Find where the given text appears and provide that cell's center as [x, y] coordinate. 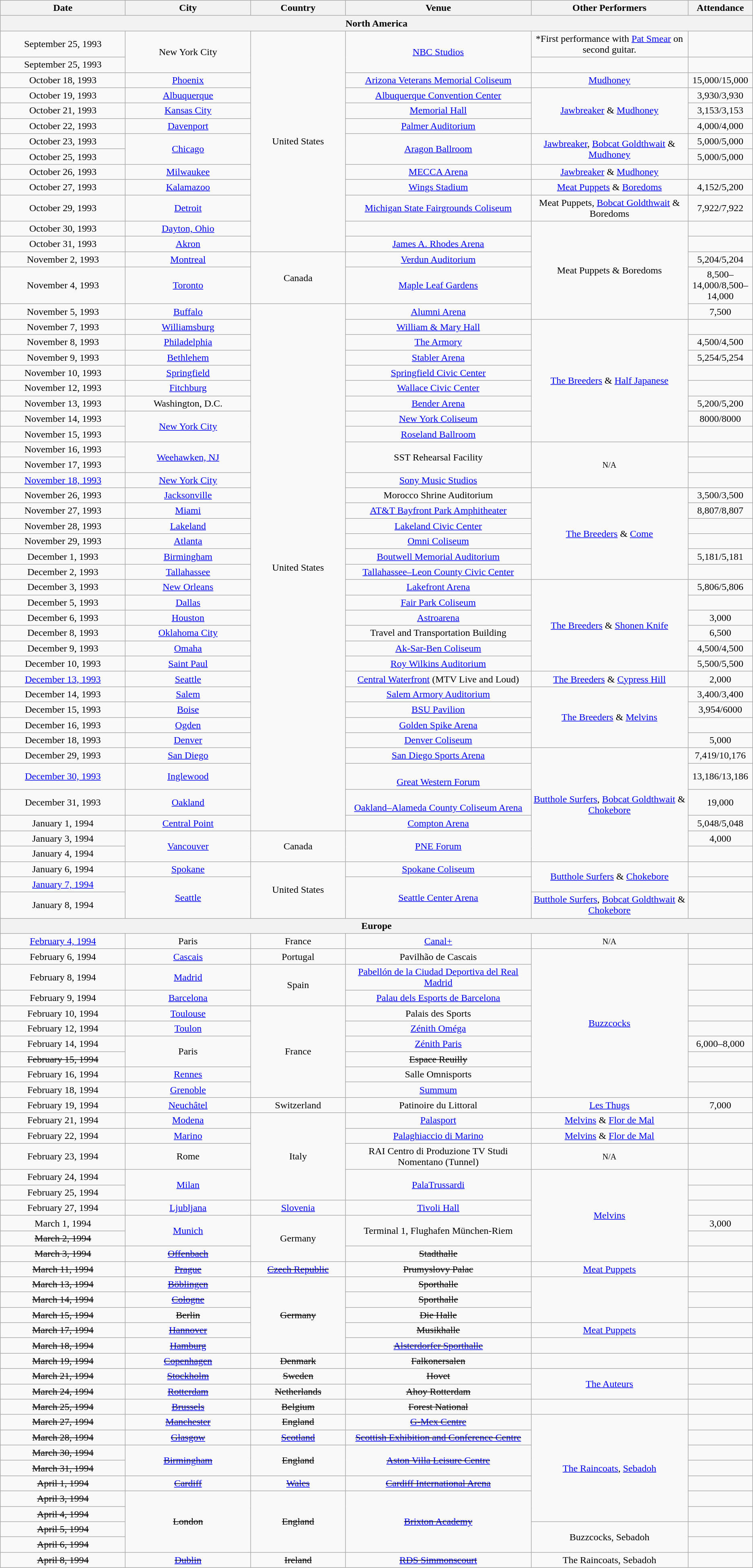
5,200/5,200 [720, 403]
Toronto [188, 286]
PalaTrussardi [438, 1185]
December 18, 1993 [63, 740]
Palaghiaccio di Marino [438, 1136]
3,153/3,153 [720, 111]
Williamsburg [188, 327]
Stockholm [188, 1376]
Chicago [188, 149]
February 9, 1994 [63, 998]
March 28, 1994 [63, 1437]
The Auteurs [609, 1384]
Miami [188, 511]
Memorial Hall [438, 111]
Wallace Civic Center [438, 388]
Atlanta [188, 541]
Forest National [438, 1407]
Butthole Surfers & Chokebore [609, 877]
The Breeders & Cypress Hill [609, 679]
October 27, 1993 [63, 187]
October 25, 1993 [63, 156]
Buzzcocks, Sebadoh [609, 1537]
2,000 [720, 679]
October 31, 1993 [63, 244]
March 13, 1994 [63, 1284]
Dallas [188, 602]
February 18, 1994 [63, 1090]
Milwaukee [188, 172]
Dublin [188, 1560]
March 25, 1994 [63, 1407]
MECCA Arena [438, 172]
Hannover [188, 1330]
Toulon [188, 1029]
December 3, 1993 [63, 587]
19,000 [720, 803]
February 8, 1994 [63, 977]
Portugal [298, 956]
Kalamazoo [188, 187]
15,000/15,000 [720, 80]
San Diego Sports Arena [438, 756]
Omni Coliseum [438, 541]
Die Halle [438, 1315]
Pavilhão de Cascais [438, 956]
Lakefront Arena [438, 587]
Dayton, Ohio [188, 229]
Spain [298, 984]
RAI Centro di Produzione TV Studi Nomentano (Tunnel) [438, 1157]
Madrid [188, 977]
October 26, 1993 [63, 172]
December 15, 1993 [63, 709]
6,500 [720, 633]
Denver [188, 740]
April 3, 1994 [63, 1498]
5,806/5,806 [720, 587]
Maple Leaf Gardens [438, 286]
November 10, 1993 [63, 373]
January 1, 1994 [63, 823]
Spokane [188, 869]
Attendance [720, 8]
Fair Park Coliseum [438, 602]
Omaha [188, 648]
Great Western Forum [438, 776]
Espace Reuilly [438, 1059]
Central Point [188, 823]
December 2, 1993 [63, 572]
Modena [188, 1120]
The Breeders & Half Japanese [609, 380]
April 4, 1994 [63, 1514]
Switzerland [298, 1105]
Stadthalle [438, 1254]
October 19, 1993 [63, 95]
February 6, 1994 [63, 956]
James A. Rhodes Arena [438, 244]
November 29, 1993 [63, 541]
Philadelphia [188, 342]
December 9, 1993 [63, 648]
November 7, 1993 [63, 327]
Brussels [188, 1407]
Phoenix [188, 80]
Glasgow [188, 1437]
Palasport [438, 1120]
November 13, 1993 [63, 403]
Meat Puppets, Bobcat Goldthwait & Boredoms [609, 208]
Michigan State Fairgrounds Coliseum [438, 208]
January 8, 1994 [63, 905]
November 5, 1993 [63, 312]
Böblingen [188, 1284]
February 21, 1994 [63, 1120]
Astroarena [438, 618]
Ak-Sar-Ben Coliseum [438, 648]
March 14, 1994 [63, 1300]
Jacksonville [188, 495]
October 22, 1993 [63, 126]
Jawbreaker, Bobcat Goldthwait & Mudhoney [609, 149]
Scotland [298, 1437]
Salem [188, 694]
Patinoire du Littoral [438, 1105]
March 31, 1994 [63, 1468]
Marino [188, 1136]
Les Thugs [609, 1105]
Barcelona [188, 998]
Golden Spike Arena [438, 725]
New Orleans [188, 587]
Compton Arena [438, 823]
Munich [188, 1231]
PNE Forum [438, 846]
December 14, 1993 [63, 694]
Buffalo [188, 312]
Venue [438, 8]
February 22, 1994 [63, 1136]
January 6, 1994 [63, 869]
The Breeders & Shonen Knife [609, 625]
New York Coliseum [438, 419]
Offenbach [188, 1254]
March 27, 1994 [63, 1422]
Ireland [298, 1560]
March 21, 1994 [63, 1376]
Rome [188, 1157]
4,152/5,200 [720, 187]
Wales [298, 1483]
April 5, 1994 [63, 1529]
Berlin [188, 1315]
Morocco Shrine Auditorium [438, 495]
Tallahassee–Leon County Civic Center [438, 572]
5,048/5,048 [720, 823]
March 18, 1994 [63, 1346]
Boutwell Memorial Auditorium [438, 557]
Czech Republic [298, 1269]
Kansas City [188, 111]
Lakeland Civic Center [438, 526]
5,000 [720, 740]
January 7, 1994 [63, 884]
November 15, 1993 [63, 434]
Prumyslovy Palac [438, 1269]
Bethlehem [188, 358]
December 13, 1993 [63, 679]
Alumni Arena [438, 312]
Cologne [188, 1300]
Falkonersalen [438, 1361]
December 6, 1993 [63, 618]
Aston Villa Leisure Centre [438, 1460]
Lakeland [188, 526]
Italy [298, 1157]
April 8, 1994 [63, 1560]
The Armory [438, 342]
Saint Paul [188, 664]
November 4, 1993 [63, 286]
Scottish Exhibition and Conference Centre [438, 1437]
November 27, 1993 [63, 511]
Mudhoney [609, 80]
7,922/7,922 [720, 208]
February 19, 1994 [63, 1105]
November 18, 1993 [63, 480]
March 19, 1994 [63, 1361]
December 5, 1993 [63, 602]
February 12, 1994 [63, 1029]
London [188, 1521]
Hamburg [188, 1346]
Tivoli Hall [438, 1208]
7,500 [720, 312]
February 27, 1994 [63, 1208]
Arizona Veterans Memorial Coliseum [438, 80]
Stabler Arena [438, 358]
November 26, 1993 [63, 495]
Sweden [298, 1376]
Wings Stadium [438, 187]
NBC Studios [438, 51]
Slovenia [298, 1208]
February 15, 1994 [63, 1059]
3,930/3,930 [720, 95]
February 10, 1994 [63, 1013]
February 25, 1994 [63, 1192]
November 28, 1993 [63, 526]
March 3, 1994 [63, 1254]
March 24, 1994 [63, 1391]
Albuquerque [188, 95]
Country [298, 8]
4,000 [720, 838]
November 17, 1993 [63, 464]
North America [376, 23]
Belgium [298, 1407]
AT&T Bayfront Park Amphitheater [438, 511]
February 4, 1994 [63, 941]
Toulouse [188, 1013]
Summum [438, 1090]
7,419/10,176 [720, 756]
April 6, 1994 [63, 1545]
Ogden [188, 725]
February 23, 1994 [63, 1157]
Ahoy Rotterdam [438, 1391]
February 24, 1994 [63, 1177]
Terminal 1, Flughafen München-Riem [438, 1231]
Copenhagen [188, 1361]
Aragon Ballroom [438, 149]
Roseland Ballroom [438, 434]
Inglewood [188, 776]
December 30, 1993 [63, 776]
8,807/8,807 [720, 511]
Verdun Auditorium [438, 259]
William & Mary Hall [438, 327]
5,181/5,181 [720, 557]
March 2, 1994 [63, 1238]
Canal+ [438, 941]
5,500/5,500 [720, 664]
RDS Simmonscourt [438, 1560]
4,000/4,000 [720, 126]
The Breeders & Melvins [609, 717]
Washington, D.C. [188, 403]
October 21, 1993 [63, 111]
Houston [188, 618]
November 9, 1993 [63, 358]
October 30, 1993 [63, 229]
Spokane Coliseum [438, 869]
Salem Armory Auditorium [438, 694]
Brixton Academy [438, 1521]
Cardiff [188, 1483]
Denmark [298, 1361]
February 16, 1994 [63, 1075]
Buzzcocks [609, 1023]
Bender Arena [438, 403]
December 8, 1993 [63, 633]
December 1, 1993 [63, 557]
G-Mex Centre [438, 1422]
November 16, 1993 [63, 449]
Vancouver [188, 846]
Detroit [188, 208]
Denver Coliseum [438, 740]
Montreal [188, 259]
Netherlands [298, 1391]
San Diego [188, 756]
Musikhalle [438, 1330]
January 4, 1994 [63, 854]
January 3, 1994 [63, 838]
6,000–8,000 [720, 1044]
Palais des Sports [438, 1013]
Neuchâtel [188, 1105]
Fitchburg [188, 388]
December 16, 1993 [63, 725]
Melvins [609, 1215]
Palau dels Esports de Barcelona [438, 998]
13,186/13,186 [720, 776]
5,204/5,204 [720, 259]
November 14, 1993 [63, 419]
April 1, 1994 [63, 1483]
March 17, 1994 [63, 1330]
Seattle Center Arena [438, 898]
Cascais [188, 956]
5,254/5,254 [720, 358]
March 11, 1994 [63, 1269]
Alsterdorfer Sporthalle [438, 1346]
7,000 [720, 1105]
Springfield Civic Center [438, 373]
BSU Pavilion [438, 709]
March 30, 1994 [63, 1453]
Zénith Oméga [438, 1029]
Akron [188, 244]
Manchester [188, 1422]
8,500–14,000/8,500–14,000 [720, 286]
3,500/3,500 [720, 495]
December 29, 1993 [63, 756]
Grenoble [188, 1090]
Milan [188, 1185]
Travel and Transportation Building [438, 633]
3,400/3,400 [720, 694]
Albuquerque Convention Center [438, 95]
November 8, 1993 [63, 342]
*First performance with Pat Smear on second guitar. [609, 44]
December 31, 1993 [63, 803]
Ljubljana [188, 1208]
Davenport [188, 126]
Roy Wilkins Auditorium [438, 664]
Tallahassee [188, 572]
Central Waterfront (MTV Live and Loud) [438, 679]
Palmer Auditorium [438, 126]
March 15, 1994 [63, 1315]
Salle Omnisports [438, 1075]
Oklahoma City [188, 633]
8000/8000 [720, 419]
SST Rehearsal Facility [438, 457]
Pabellón de la Ciudad Deportiva del Real Madrid [438, 977]
Hovet [438, 1376]
Prague [188, 1269]
Springfield [188, 373]
Boise [188, 709]
Europe [376, 926]
City [188, 8]
Sony Music Studios [438, 480]
3,954/6000 [720, 709]
Cardiff International Arena [438, 1483]
March 1, 1994 [63, 1223]
October 18, 1993 [63, 80]
Rennes [188, 1075]
November 2, 1993 [63, 259]
October 23, 1993 [63, 141]
Other Performers [609, 8]
October 29, 1993 [63, 208]
Zénith Paris [438, 1044]
February 14, 1994 [63, 1044]
Weehawken, NJ [188, 457]
Oakland–Alameda County Coliseum Arena [438, 803]
Oakland [188, 803]
December 10, 1993 [63, 664]
Rotterdam [188, 1391]
November 12, 1993 [63, 388]
The Breeders & Come [609, 534]
Date [63, 8]
